Provide the [x, y] coordinate of the cell's center where the given text is located.  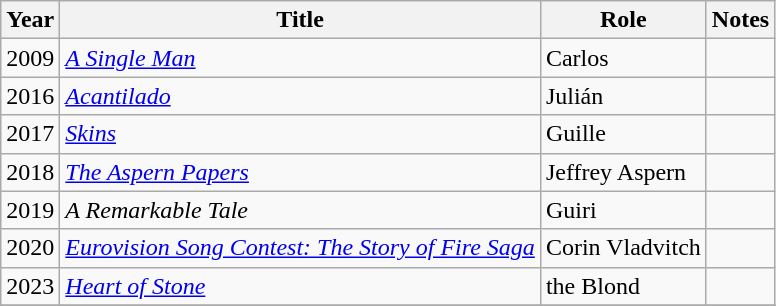
2017 [30, 134]
Year [30, 20]
A Remarkable Tale [300, 210]
Guille [623, 134]
Eurovision Song Contest: The Story of Fire Saga [300, 248]
Carlos [623, 58]
2019 [30, 210]
2016 [30, 96]
Role [623, 20]
2023 [30, 286]
Heart of Stone [300, 286]
A Single Man [300, 58]
Corin Vladvitch [623, 248]
Julián [623, 96]
Jeffrey Aspern [623, 172]
Title [300, 20]
The Aspern Papers [300, 172]
the Blond [623, 286]
Guiri [623, 210]
Notes [740, 20]
Skins [300, 134]
2018 [30, 172]
2009 [30, 58]
2020 [30, 248]
Acantilado [300, 96]
